For the text-containing cell, return its midpoint in (x, y) coordinate format. 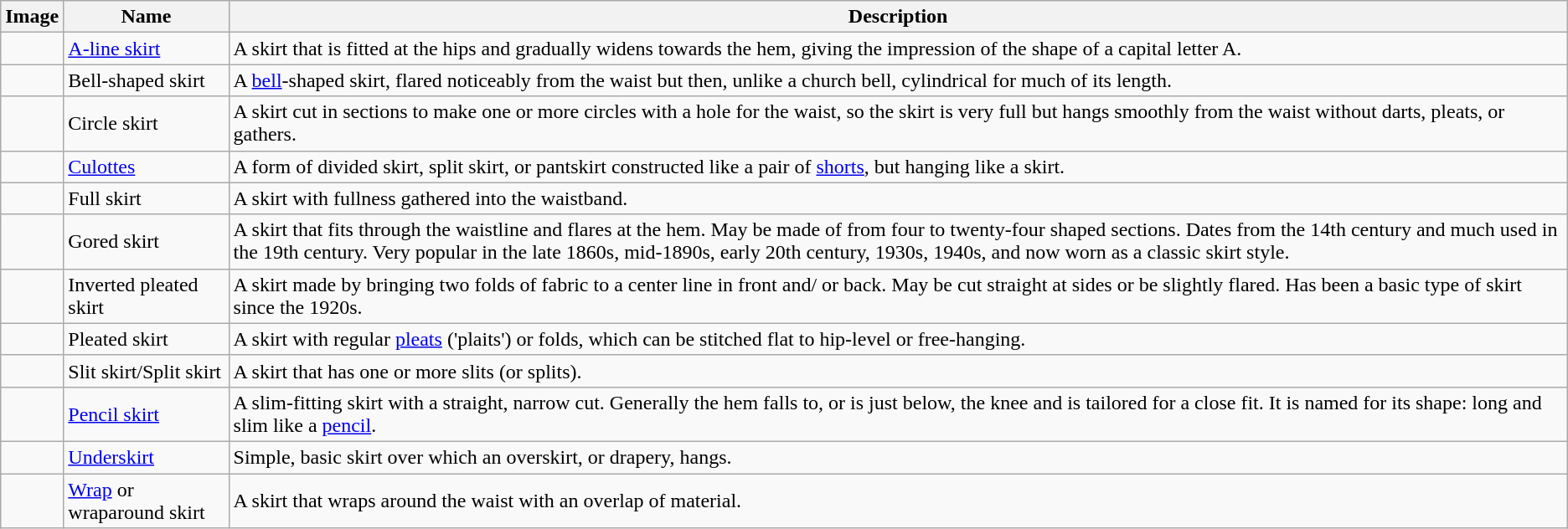
Pleated skirt (146, 339)
Image (32, 17)
Circle skirt (146, 124)
Wrap or wraparound skirt (146, 501)
A-line skirt (146, 49)
Gored skirt (146, 241)
Underskirt (146, 457)
Bell-shaped skirt (146, 80)
Full skirt (146, 198)
Simple, basic skirt over which an overskirt, or drapery, hangs. (898, 457)
A skirt that wraps around the waist with an overlap of material. (898, 501)
Inverted pleated skirt (146, 296)
A skirt with fullness gathered into the waistband. (898, 198)
A skirt that has one or more slits (or splits). (898, 371)
Description (898, 17)
A bell-shaped skirt, flared noticeably from the waist but then, unlike a church bell, cylindrical for much of its length. (898, 80)
Pencil skirt (146, 413)
A skirt that is fitted at the hips and gradually widens towards the hem, giving the impression of the shape of a capital letter A. (898, 49)
Slit skirt/Split skirt (146, 371)
A form of divided skirt, split skirt, or pantskirt constructed like a pair of shorts, but hanging like a skirt. (898, 167)
Name (146, 17)
A skirt with regular pleats ('plaits') or folds, which can be stitched flat to hip-level or free-hanging. (898, 339)
Culottes (146, 167)
